Capture the cell that displays the provided text and extract its (x, y) central coordinate. 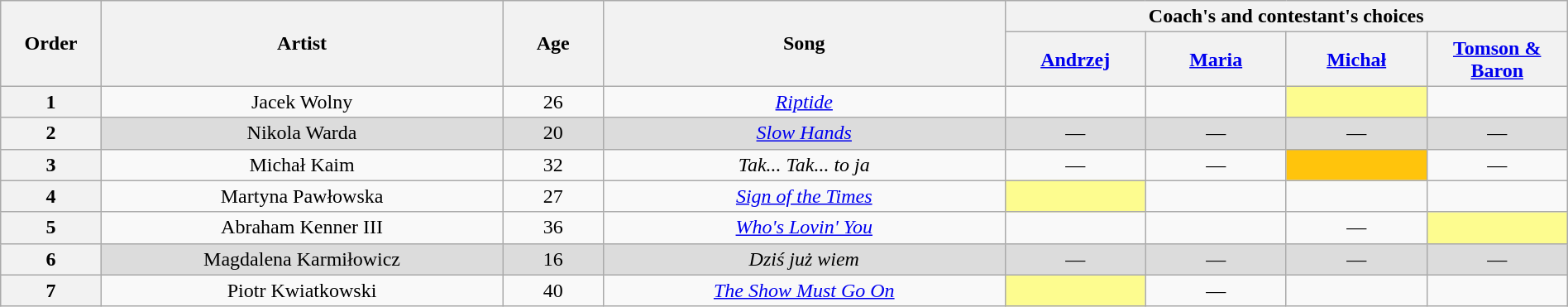
Coach's and contestant's choices (1286, 17)
Artist (302, 43)
Abraham Kenner III (302, 228)
Sign of the Times (804, 196)
Piotr Kwiatkowski (302, 290)
40 (552, 290)
16 (552, 259)
Michał (1356, 60)
1 (51, 102)
Magdalena Karmiłowicz (302, 259)
26 (552, 102)
Slow Hands (804, 133)
Dziś już wiem (804, 259)
Tak... Tak... to ja (804, 165)
6 (51, 259)
Tomson & Baron (1497, 60)
Who's Lovin' You (804, 228)
2 (51, 133)
4 (51, 196)
32 (552, 165)
27 (552, 196)
20 (552, 133)
The Show Must Go On (804, 290)
Nikola Warda (302, 133)
36 (552, 228)
7 (51, 290)
Jacek Wolny (302, 102)
Martyna Pawłowska (302, 196)
Order (51, 43)
3 (51, 165)
Riptide (804, 102)
Andrzej (1075, 60)
Age (552, 43)
Maria (1216, 60)
Michał Kaim (302, 165)
Song (804, 43)
5 (51, 228)
